Extract the [X, Y] coordinate from the center of the cell holding the provided text.  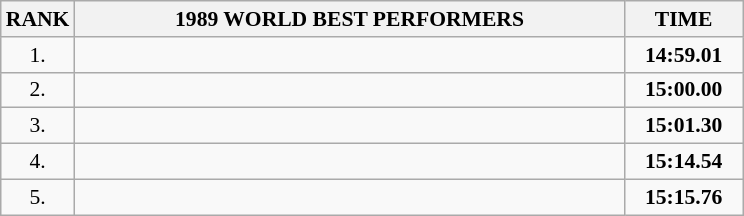
4. [38, 162]
15:14.54 [684, 162]
1. [38, 55]
1989 WORLD BEST PERFORMERS [349, 19]
15:15.76 [684, 197]
14:59.01 [684, 55]
15:01.30 [684, 126]
TIME [684, 19]
2. [38, 90]
5. [38, 197]
3. [38, 126]
RANK [38, 19]
15:00.00 [684, 90]
